Return (x, y) of the center of cell containing provided text 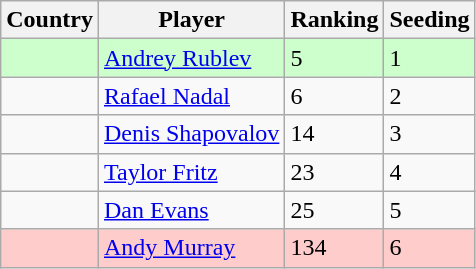
Dan Evans (191, 210)
Denis Shapovalov (191, 134)
4 (430, 172)
25 (334, 210)
14 (334, 134)
Taylor Fritz (191, 172)
134 (334, 248)
Country (50, 20)
3 (430, 134)
Rafael Nadal (191, 96)
Andrey Rublev (191, 58)
23 (334, 172)
2 (430, 96)
1 (430, 58)
Andy Murray (191, 248)
Seeding (430, 20)
Player (191, 20)
Ranking (334, 20)
